Provide the (x, y) coordinate of the cell's center where the given text is located.  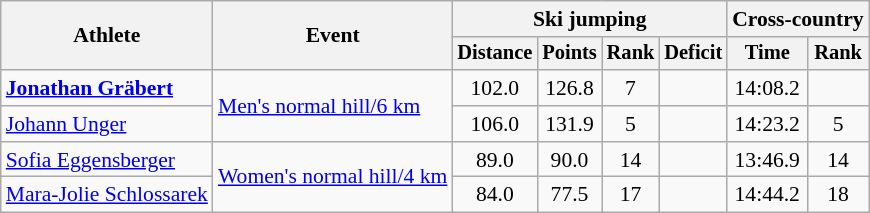
Men's normal hill/6 km (333, 106)
Women's normal hill/4 km (333, 178)
131.9 (569, 124)
Time (767, 54)
Ski jumping (590, 19)
14:44.2 (767, 195)
89.0 (494, 160)
Mara-Jolie Schlossarek (107, 195)
17 (631, 195)
Deficit (693, 54)
Sofia Eggensberger (107, 160)
Jonathan Gräbert (107, 88)
Event (333, 36)
13:46.9 (767, 160)
Points (569, 54)
Johann Unger (107, 124)
84.0 (494, 195)
7 (631, 88)
Distance (494, 54)
126.8 (569, 88)
102.0 (494, 88)
14:08.2 (767, 88)
18 (838, 195)
90.0 (569, 160)
Athlete (107, 36)
Cross-country (798, 19)
77.5 (569, 195)
14:23.2 (767, 124)
106.0 (494, 124)
